Detect which cell encompasses the target text, then output its (x, y) center coordinate. 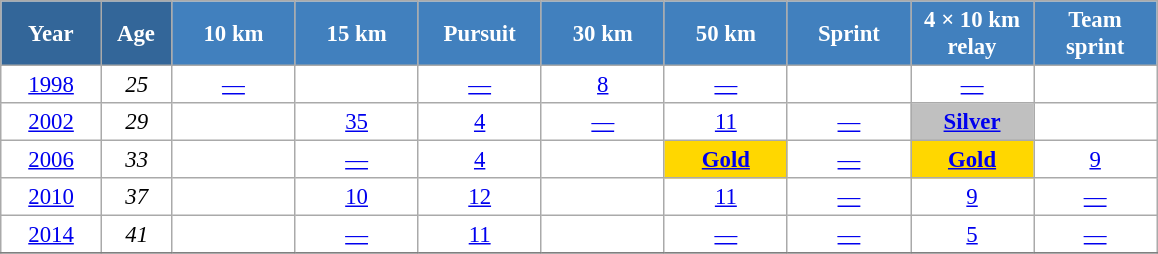
5 (972, 235)
1998 (52, 85)
Age (136, 34)
2010 (52, 197)
33 (136, 160)
Sprint (848, 34)
Year (52, 34)
Silver (972, 122)
2006 (52, 160)
8 (602, 85)
10 (356, 197)
4 × 10 km relay (972, 34)
12 (480, 197)
2014 (52, 235)
Team sprint (1096, 34)
37 (136, 197)
35 (356, 122)
15 km (356, 34)
10 km (234, 34)
50 km (726, 34)
25 (136, 85)
30 km (602, 34)
29 (136, 122)
41 (136, 235)
Pursuit (480, 34)
2002 (52, 122)
